Return the (x, y) coordinate for the center point of the cell that contains the specified text.  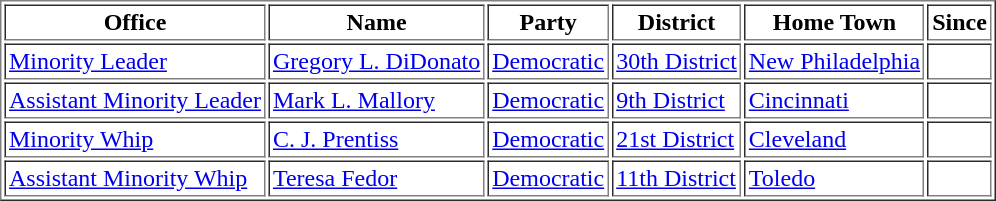
Gregory L. DiDonato (376, 62)
Cleveland (834, 140)
Cincinnati (834, 100)
Minority Whip (134, 140)
9th District (677, 100)
Toledo (834, 178)
Assistant Minority Leader (134, 100)
Minority Leader (134, 62)
11th District (677, 178)
Office (134, 22)
New Philadelphia (834, 62)
30th District (677, 62)
Home Town (834, 22)
C. J. Prentiss (376, 140)
Mark L. Mallory (376, 100)
21st District (677, 140)
District (677, 22)
Teresa Fedor (376, 178)
Party (548, 22)
Assistant Minority Whip (134, 178)
Since (960, 22)
Name (376, 22)
